Search for the cell housing the specified text and yield its (X, Y) center coordinate. 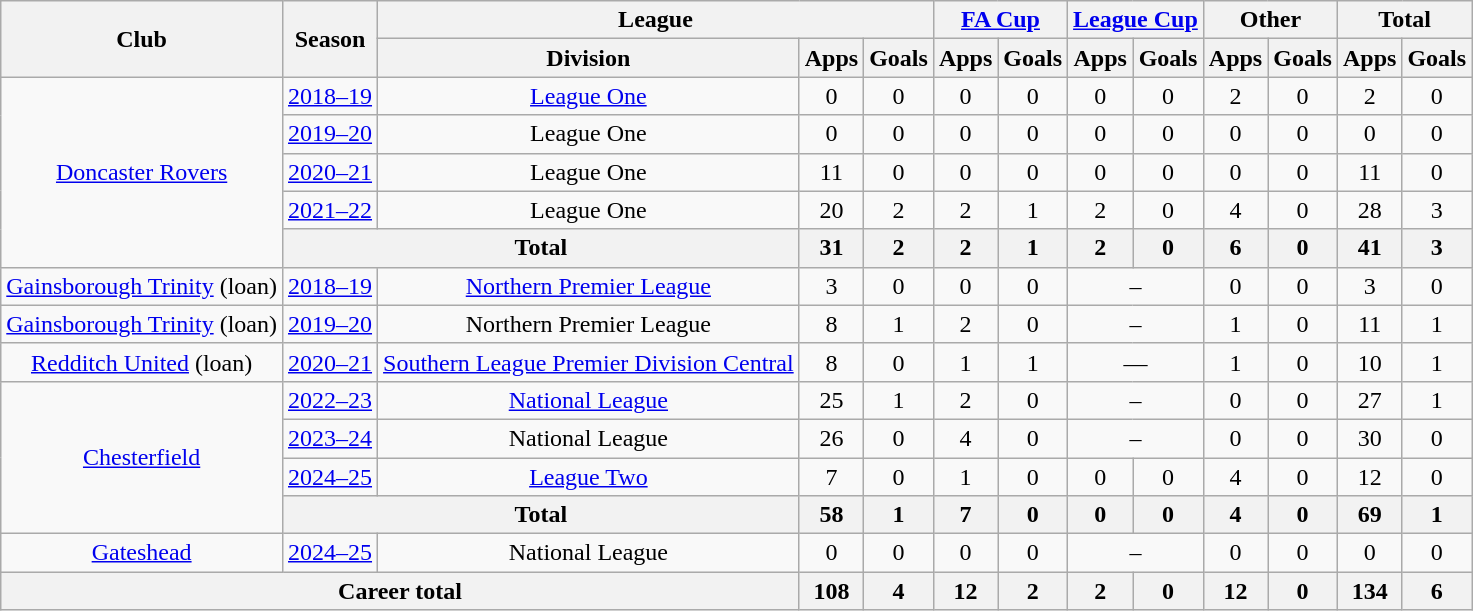
Division (589, 58)
2022–23 (330, 400)
31 (831, 248)
Chesterfield (142, 457)
Gateshead (142, 553)
League Cup (1136, 20)
69 (1369, 515)
108 (831, 591)
25 (831, 400)
20 (831, 210)
Southern League Premier Division Central (589, 362)
League Two (589, 477)
Doncaster Rovers (142, 172)
2023–24 (330, 438)
Season (330, 39)
2021–22 (330, 210)
Redditch United (loan) (142, 362)
58 (831, 515)
30 (1369, 438)
League (656, 20)
Career total (400, 591)
Club (142, 39)
134 (1369, 591)
41 (1369, 248)
27 (1369, 400)
10 (1369, 362)
Other (1270, 20)
FA Cup (1000, 20)
— (1136, 362)
26 (831, 438)
28 (1369, 210)
